Search for the cell housing the specified text and yield its (X, Y) center coordinate. 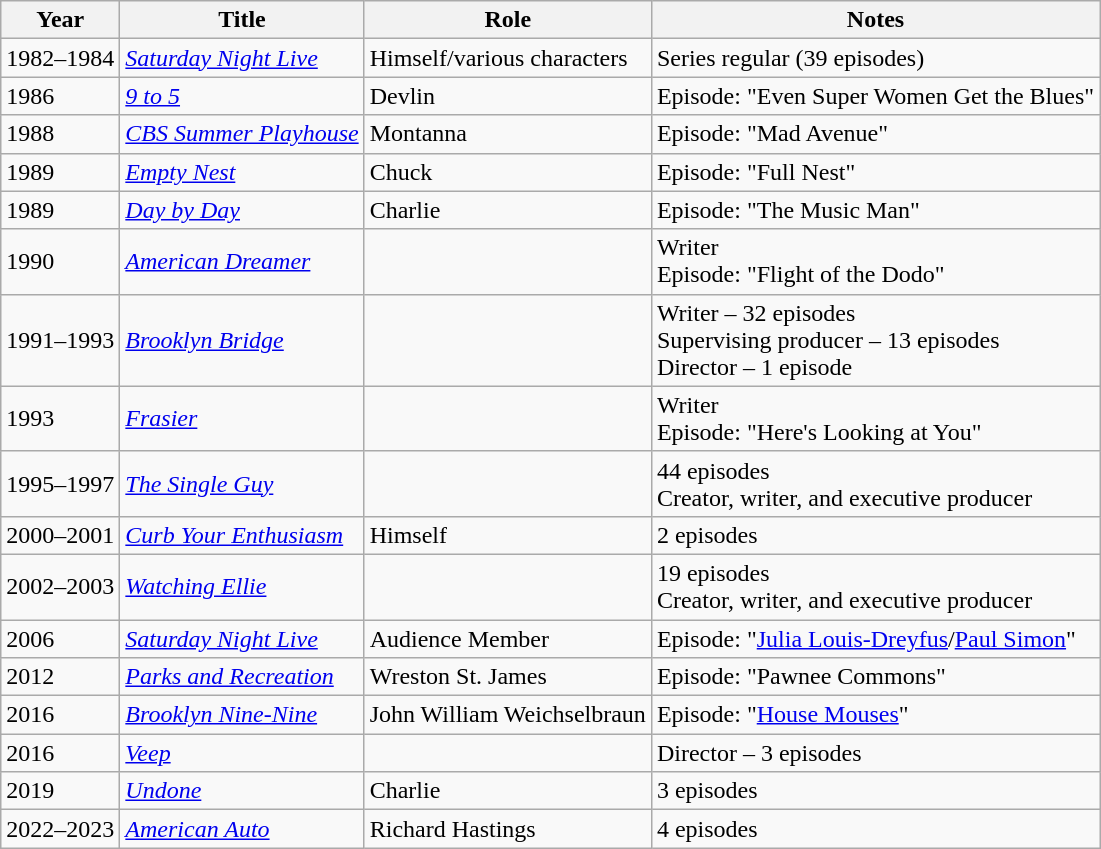
2000–2001 (60, 535)
Wreston St. James (508, 677)
Year (60, 20)
Devlin (508, 96)
Brooklyn Nine-Nine (242, 715)
2006 (60, 639)
1988 (60, 134)
Undone (242, 791)
1982–1984 (60, 58)
3 episodes (875, 791)
4 episodes (875, 829)
Richard Hastings (508, 829)
WriterEpisode: "Here's Looking at You" (875, 418)
Audience Member (508, 639)
Brooklyn Bridge (242, 340)
2002–2003 (60, 586)
1991–1993 (60, 340)
CBS Summer Playhouse (242, 134)
Himself/various characters (508, 58)
Role (508, 20)
1995–1997 (60, 484)
Episode: "Julia Louis-Dreyfus/Paul Simon" (875, 639)
19 episodesCreator, writer, and executive producer (875, 586)
Director – 3 episodes (875, 753)
Veep (242, 753)
Day by Day (242, 210)
Episode: "House Mouses" (875, 715)
Chuck (508, 172)
2019 (60, 791)
WriterEpisode: "Flight of the Dodo" (875, 262)
2 episodes (875, 535)
Episode: "The Music Man" (875, 210)
American Auto (242, 829)
Series regular (39 episodes) (875, 58)
2022–2023 (60, 829)
Empty Nest (242, 172)
Episode: "Full Nest" (875, 172)
The Single Guy (242, 484)
1993 (60, 418)
1986 (60, 96)
Title (242, 20)
Watching Ellie (242, 586)
Episode: "Even Super Women Get the Blues" (875, 96)
2012 (60, 677)
Parks and Recreation (242, 677)
44 episodesCreator, writer, and executive producer (875, 484)
Himself (508, 535)
Frasier (242, 418)
Notes (875, 20)
Montanna (508, 134)
John William Weichselbraun (508, 715)
Episode: "Mad Avenue" (875, 134)
Writer – 32 episodesSupervising producer – 13 episodesDirector – 1 episode (875, 340)
Episode: "Pawnee Commons" (875, 677)
American Dreamer (242, 262)
Curb Your Enthusiasm (242, 535)
9 to 5 (242, 96)
1990 (60, 262)
